From the cell containing the given text, extract its center point as [X, Y] coordinate. 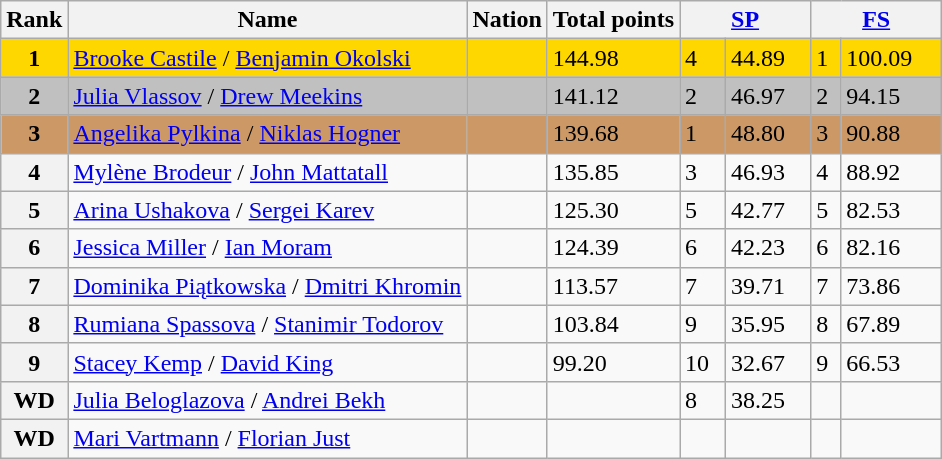
125.30 [613, 210]
FS [876, 20]
32.67 [768, 362]
82.53 [892, 210]
Dominika Piątkowska / Dmitri Khromin [268, 286]
Mari Vartmann / Florian Just [268, 438]
67.89 [892, 324]
46.97 [768, 96]
42.77 [768, 210]
10 [703, 362]
90.88 [892, 134]
Jessica Miller / Ian Moram [268, 248]
Nation [507, 20]
Arina Ushakova / Sergei Karev [268, 210]
Total points [613, 20]
113.57 [613, 286]
88.92 [892, 172]
SP [746, 20]
Rank [34, 20]
99.20 [613, 362]
94.15 [892, 96]
Name [268, 20]
46.93 [768, 172]
139.68 [613, 134]
124.39 [613, 248]
44.89 [768, 58]
144.98 [613, 58]
100.09 [892, 58]
35.95 [768, 324]
48.80 [768, 134]
135.85 [613, 172]
Mylène Brodeur / John Mattatall [268, 172]
Angelika Pylkina / Niklas Hogner [268, 134]
103.84 [613, 324]
39.71 [768, 286]
141.12 [613, 96]
Julia Vlassov / Drew Meekins [268, 96]
42.23 [768, 248]
Stacey Kemp / David King [268, 362]
66.53 [892, 362]
73.86 [892, 286]
Brooke Castile / Benjamin Okolski [268, 58]
Julia Beloglazova / Andrei Bekh [268, 400]
82.16 [892, 248]
38.25 [768, 400]
Rumiana Spassova / Stanimir Todorov [268, 324]
